Extract the [X, Y] coordinate from the center of the cell holding the provided text.  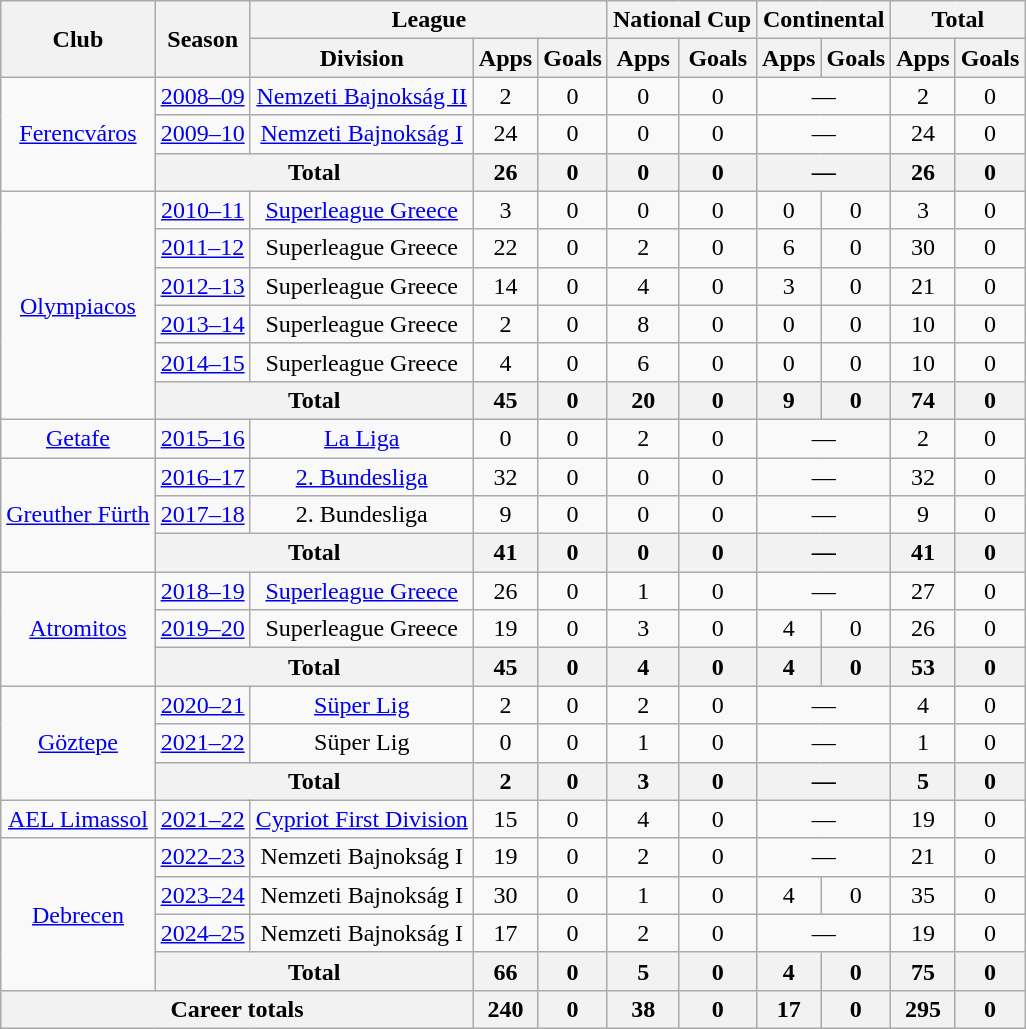
27 [923, 591]
2019–20 [202, 629]
295 [923, 1009]
2022–23 [202, 857]
AEL Limassol [78, 819]
National Cup [682, 20]
Olympiacos [78, 305]
66 [505, 971]
2018–19 [202, 591]
53 [923, 667]
Nemzeti Bajnokság II [362, 96]
2008–09 [202, 96]
2012–13 [202, 286]
Ferencváros [78, 134]
240 [505, 1009]
2011–12 [202, 248]
Debrecen [78, 914]
Greuther Fürth [78, 515]
Career totals [238, 1009]
Getafe [78, 438]
15 [505, 819]
La Liga [362, 438]
2009–10 [202, 134]
20 [643, 400]
14 [505, 286]
League [428, 20]
35 [923, 895]
2023–24 [202, 895]
38 [643, 1009]
Göztepe [78, 743]
8 [643, 324]
2024–25 [202, 933]
2014–15 [202, 362]
Atromitos [78, 629]
2020–21 [202, 705]
Season [202, 39]
Club [78, 39]
2016–17 [202, 477]
74 [923, 400]
2017–18 [202, 515]
2013–14 [202, 324]
Cypriot First Division [362, 819]
2010–11 [202, 210]
Continental [824, 20]
2015–16 [202, 438]
22 [505, 248]
75 [923, 971]
Division [362, 58]
